Scan for the cell matching the given text and deliver its (X, Y) coordinate at center. 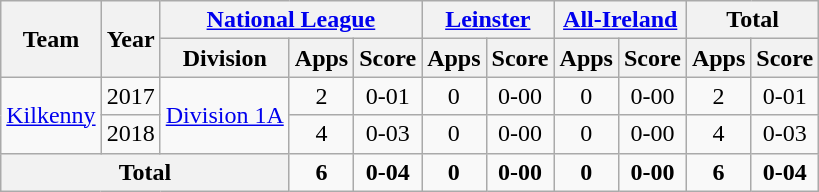
Division (224, 58)
2017 (130, 96)
National League (290, 20)
Kilkenny (51, 115)
Team (51, 39)
2018 (130, 134)
Division 1A (224, 115)
Leinster (488, 20)
All-Ireland (620, 20)
Year (130, 39)
